Scan for the cell matching the given text and deliver its (x, y) coordinate at center. 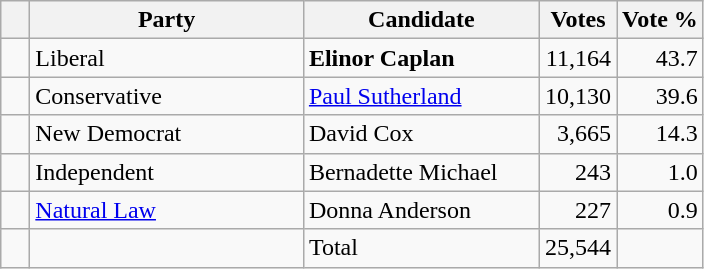
43.7 (660, 58)
New Democrat (167, 134)
Conservative (167, 96)
243 (578, 172)
Independent (167, 172)
Votes (578, 20)
Paul Sutherland (421, 96)
10,130 (578, 96)
Candidate (421, 20)
11,164 (578, 58)
14.3 (660, 134)
Total (421, 248)
Natural Law (167, 210)
25,544 (578, 248)
1.0 (660, 172)
Party (167, 20)
Bernadette Michael (421, 172)
Liberal (167, 58)
3,665 (578, 134)
39.6 (660, 96)
227 (578, 210)
Elinor Caplan (421, 58)
0.9 (660, 210)
Donna Anderson (421, 210)
David Cox (421, 134)
Vote % (660, 20)
